Find where the given text appears and provide that cell's center as [x, y] coordinate. 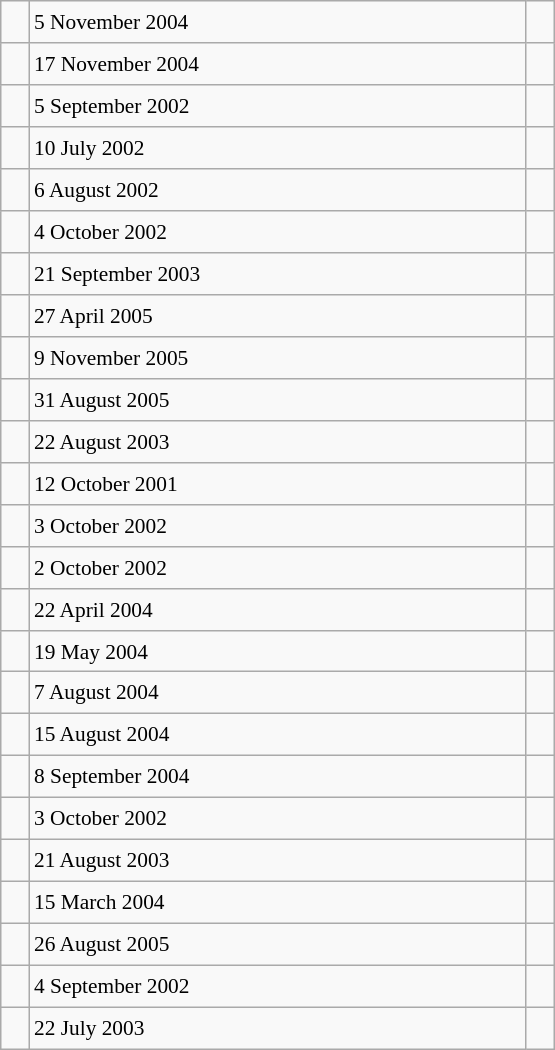
12 October 2001 [278, 483]
8 September 2004 [278, 777]
4 September 2002 [278, 986]
6 August 2002 [278, 190]
21 August 2003 [278, 861]
15 March 2004 [278, 903]
26 August 2005 [278, 945]
5 November 2004 [278, 22]
9 November 2005 [278, 358]
22 July 2003 [278, 1028]
19 May 2004 [278, 651]
21 September 2003 [278, 274]
27 April 2005 [278, 316]
22 April 2004 [278, 609]
4 October 2002 [278, 232]
2 October 2002 [278, 567]
15 August 2004 [278, 735]
17 November 2004 [278, 64]
10 July 2002 [278, 148]
7 August 2004 [278, 693]
31 August 2005 [278, 399]
22 August 2003 [278, 441]
5 September 2002 [278, 106]
